For the text-containing cell, return its midpoint in [X, Y] coordinate format. 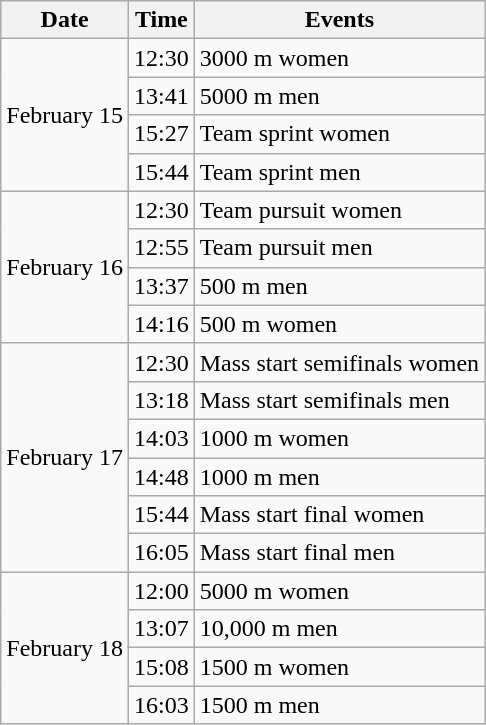
14:16 [161, 324]
Team sprint men [339, 172]
500 m men [339, 286]
5000 m men [339, 96]
Mass start final men [339, 553]
500 m women [339, 324]
1500 m men [339, 705]
1500 m women [339, 667]
Date [65, 20]
13:07 [161, 629]
16:05 [161, 553]
Time [161, 20]
Mass start final women [339, 515]
February 17 [65, 457]
14:03 [161, 438]
13:37 [161, 286]
3000 m women [339, 58]
Team sprint women [339, 134]
13:41 [161, 96]
Mass start semifinals men [339, 400]
1000 m men [339, 477]
Team pursuit women [339, 210]
February 16 [65, 267]
5000 m women [339, 591]
February 18 [65, 648]
15:27 [161, 134]
14:48 [161, 477]
Team pursuit men [339, 248]
15:08 [161, 667]
February 15 [65, 115]
Events [339, 20]
1000 m women [339, 438]
12:55 [161, 248]
Mass start semifinals women [339, 362]
16:03 [161, 705]
10,000 m men [339, 629]
13:18 [161, 400]
12:00 [161, 591]
